Determine the [X, Y] coordinate at the center of the cell enclosing the given text.  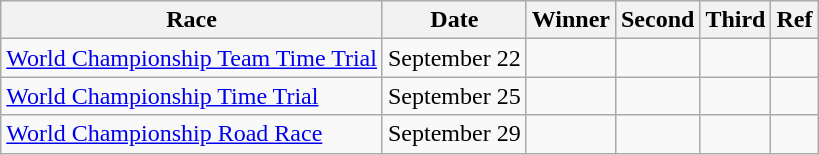
Second [657, 20]
Winner [570, 20]
Third [736, 20]
September 22 [454, 58]
Date [454, 20]
September 29 [454, 134]
Race [192, 20]
Ref [794, 20]
World Championship Team Time Trial [192, 58]
World Championship Road Race [192, 134]
September 25 [454, 96]
World Championship Time Trial [192, 96]
